Scan for the cell matching the given text and deliver its (x, y) coordinate at center. 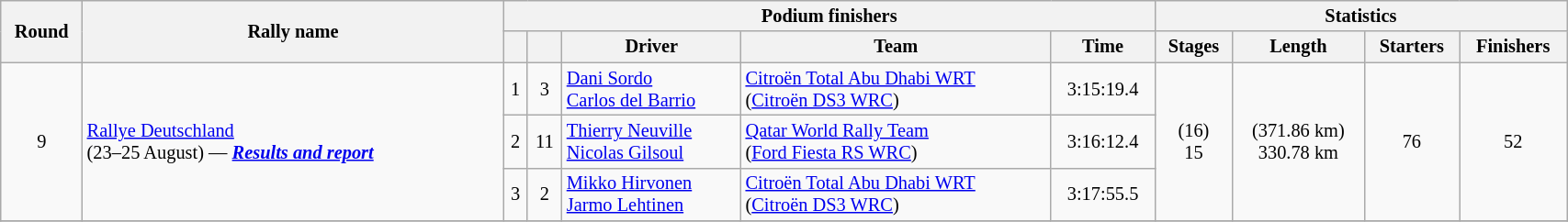
3:17:55.5 (1102, 194)
Length (1299, 47)
9 (42, 141)
3:15:19.4 (1102, 89)
(371.86 km)330.78 km (1299, 141)
Stages (1194, 47)
Starters (1412, 47)
Driver (652, 47)
3:16:12.4 (1102, 141)
11 (545, 141)
Statistics (1360, 16)
Qatar World Rally Team (Ford Fiesta RS WRC) (897, 141)
Thierry Neuville Nicolas Gilsoul (652, 141)
52 (1514, 141)
Finishers (1514, 47)
Time (1102, 47)
1 (515, 89)
Rally name (293, 31)
Round (42, 31)
76 (1412, 141)
(16)15 (1194, 141)
Mikko Hirvonen Jarmo Lehtinen (652, 194)
Podium finishers (829, 16)
Dani Sordo Carlos del Barrio (652, 89)
Rallye Deutschland(23–25 August) — Results and report (293, 141)
Team (897, 47)
